Capture the cell that displays the provided text and extract its (x, y) central coordinate. 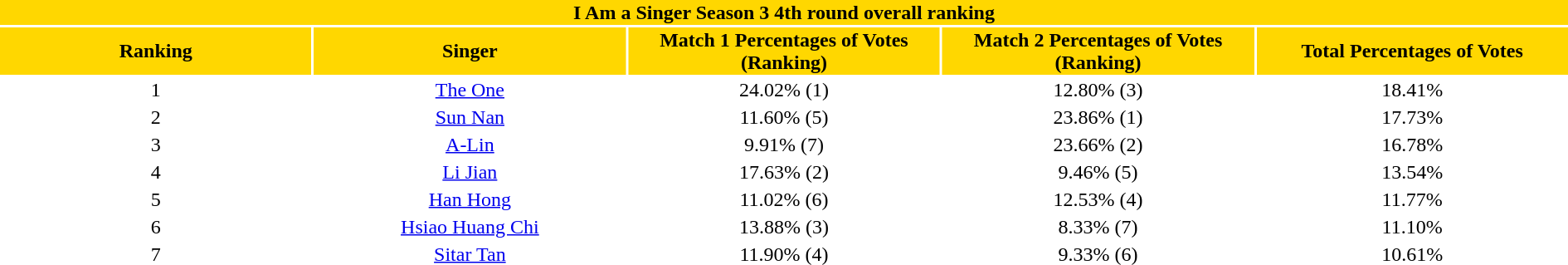
16.78% (1412, 145)
11.10% (1412, 227)
24.02% (1) (784, 90)
6 (156, 227)
Singer (470, 52)
23.66% (2) (1098, 145)
9.91% (7) (784, 145)
11.02% (6) (784, 199)
11.77% (1412, 199)
17.63% (2) (784, 172)
Sun Nan (470, 117)
Ranking (156, 52)
4 (156, 172)
2 (156, 117)
Han Hong (470, 199)
13.54% (1412, 172)
17.73% (1412, 117)
8.33% (7) (1098, 227)
1 (156, 90)
A-Lin (470, 145)
18.41% (1412, 90)
5 (156, 199)
13.88% (3) (784, 227)
12.80% (3) (1098, 90)
The One (470, 90)
Total Percentages of Votes (1412, 52)
Hsiao Huang Chi (470, 227)
9.46% (5) (1098, 172)
23.86% (1) (1098, 117)
12.53% (4) (1098, 199)
11.60% (5) (784, 117)
I Am a Singer Season 3 4th round overall ranking (784, 12)
3 (156, 145)
Match 1 Percentages of Votes (Ranking) (784, 52)
Li Jian (470, 172)
Match 2 Percentages of Votes (Ranking) (1098, 52)
